Scan for the cell matching the given text and deliver its (X, Y) coordinate at center. 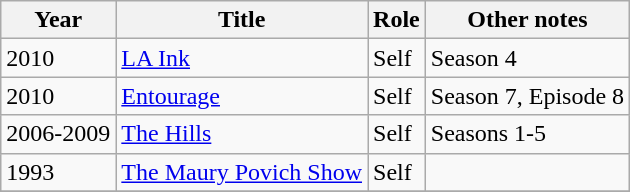
The Hills (242, 134)
The Maury Povich Show (242, 172)
1993 (58, 172)
Title (242, 20)
LA Ink (242, 58)
Role (397, 20)
Entourage (242, 96)
Seasons 1-5 (527, 134)
Year (58, 20)
Other notes (527, 20)
Season 7, Episode 8 (527, 96)
2006-2009 (58, 134)
Season 4 (527, 58)
